Locate the cell with the specified text and output its [X, Y] center coordinate. 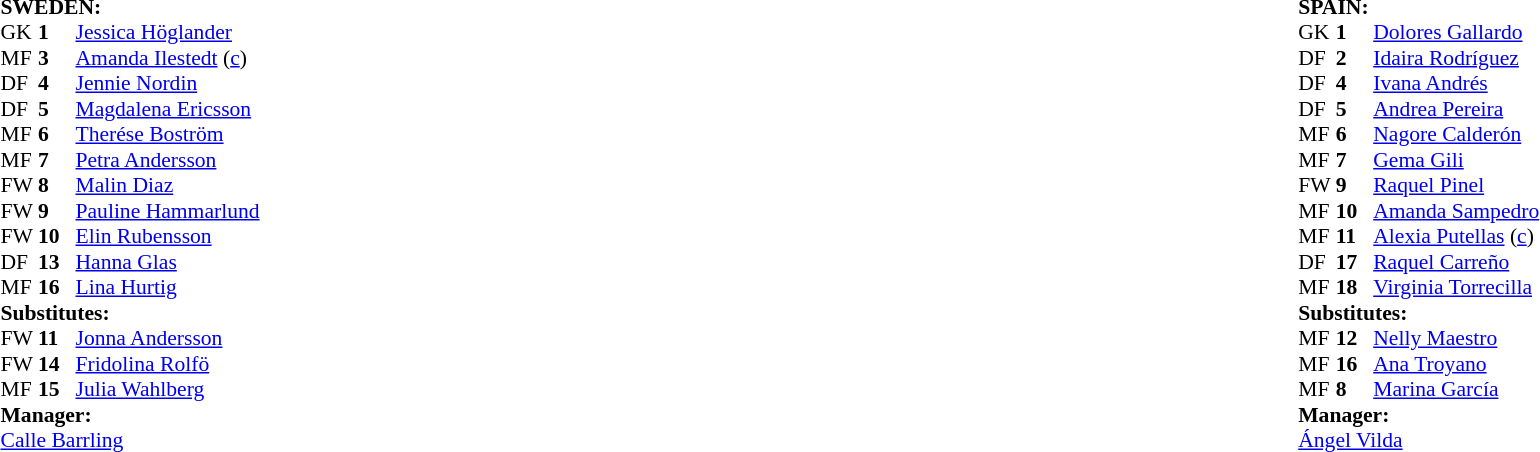
Fridolina Rolfö [168, 364]
Pauline Hammarlund [168, 211]
Julia Wahlberg [168, 389]
Lina Hurtig [168, 287]
Raquel Carreño [1456, 262]
Idaira Rodríguez [1456, 58]
Hanna Glas [168, 262]
Jessica Höglander [168, 33]
Alexia Putellas (c) [1456, 237]
17 [1355, 262]
Ivana Andrés [1456, 83]
Jonna Andersson [168, 339]
3 [57, 58]
12 [1355, 339]
14 [57, 364]
Amanda Ilestedt (c) [168, 58]
Virginia Torrecilla [1456, 287]
Gema Gili [1456, 160]
Amanda Sampedro [1456, 211]
Therése Boström [168, 135]
Raquel Pinel [1456, 185]
Ana Troyano [1456, 364]
Petra Andersson [168, 160]
Nelly Maestro [1456, 339]
Malin Diaz [168, 185]
13 [57, 262]
Elin Rubensson [168, 237]
Dolores Gallardo [1456, 33]
15 [57, 389]
Nagore Calderón [1456, 135]
Jennie Nordin [168, 83]
18 [1355, 287]
Magdalena Ericsson [168, 109]
Andrea Pereira [1456, 109]
Marina García [1456, 389]
2 [1355, 58]
